Determine the [X, Y] coordinate at the center of the cell enclosing the given text.  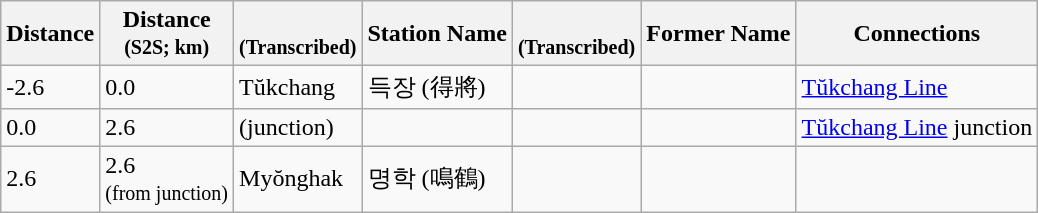
Tŭkchang Line [917, 88]
Station Name [437, 34]
-2.6 [50, 88]
2.6(from junction) [167, 178]
(junction) [298, 127]
명학 (鳴鶴) [437, 178]
Myŏnghak [298, 178]
Distance [50, 34]
Connections [917, 34]
Former Name [718, 34]
득장 (得將) [437, 88]
Tŭkchang [298, 88]
Tŭkchang Line junction [917, 127]
Distance(S2S; km) [167, 34]
